Identify which cell holds the provided text, then report its (X, Y) central coordinate. 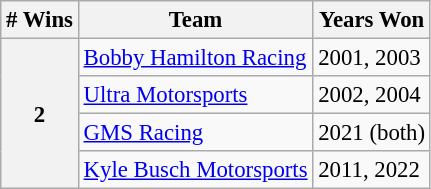
GMS Racing (196, 133)
Years Won (372, 20)
# Wins (40, 20)
2011, 2022 (372, 170)
Team (196, 20)
Bobby Hamilton Racing (196, 58)
2021 (both) (372, 133)
2001, 2003 (372, 58)
2002, 2004 (372, 95)
Ultra Motorsports (196, 95)
2 (40, 114)
Kyle Busch Motorsports (196, 170)
